Return the [X, Y] coordinate for the center point of the cell that contains the specified text.  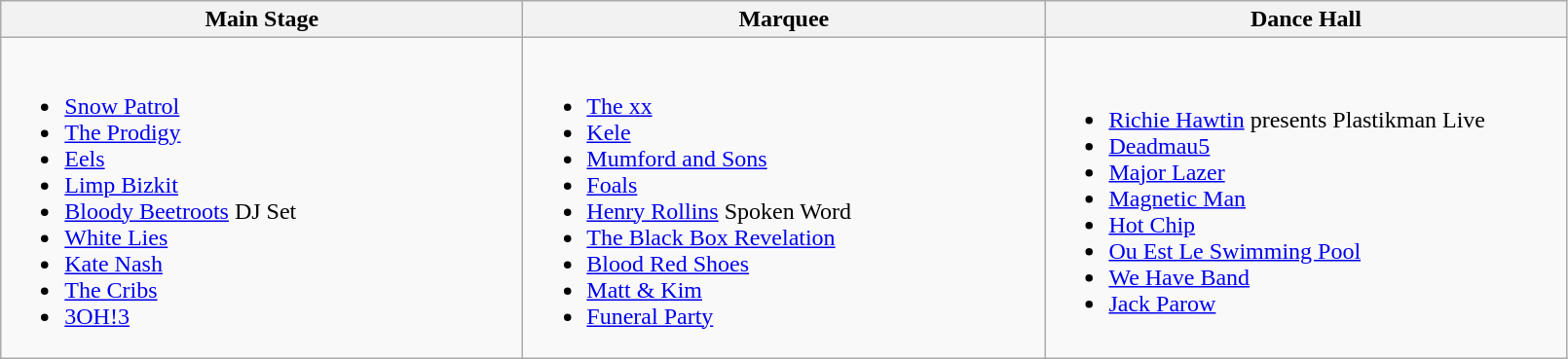
Dance Hall [1306, 19]
Snow PatrolThe ProdigyEelsLimp BizkitBloody Beetroots DJ SetWhite LiesKate NashThe Cribs3OH!3 [262, 198]
Main Stage [262, 19]
The xxKeleMumford and SonsFoalsHenry Rollins Spoken WordThe Black Box RevelationBlood Red ShoesMatt & KimFuneral Party [784, 198]
Marquee [784, 19]
Richie Hawtin presents Plastikman LiveDeadmau5Major LazerMagnetic ManHot ChipOu Est Le Swimming PoolWe Have BandJack Parow [1306, 198]
